Identify which cell holds the provided text, then report its [X, Y] central coordinate. 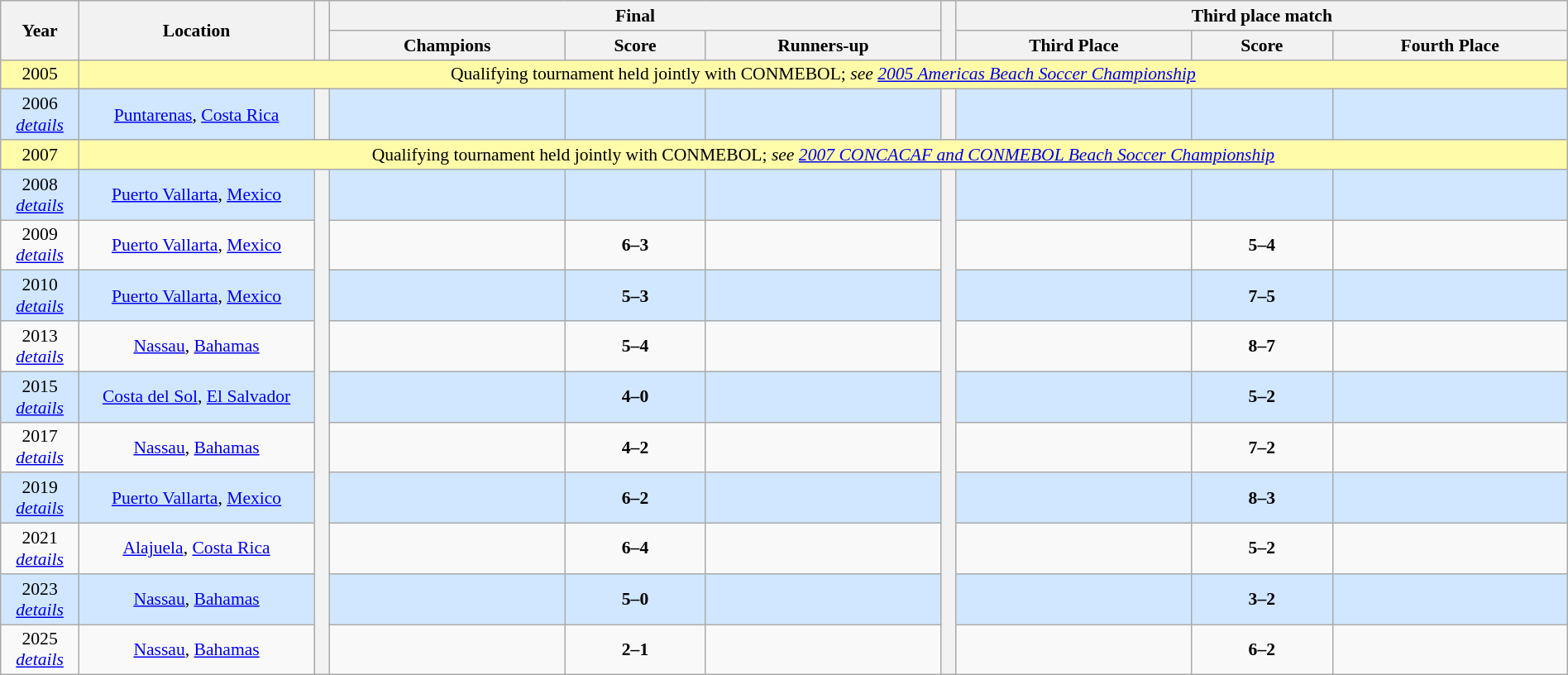
2008details [40, 195]
2010details [40, 296]
2017details [40, 447]
Champions [447, 45]
2021details [40, 549]
6–4 [635, 549]
2023details [40, 599]
2006details [40, 114]
7–2 [1262, 447]
2005 [40, 74]
5–0 [635, 599]
6–3 [635, 245]
Qualifying tournament held jointly with CONMEBOL; see 2005 Americas Beach Soccer Championship [823, 74]
2025details [40, 650]
Qualifying tournament held jointly with CONMEBOL; see 2007 CONCACAF and CONMEBOL Beach Soccer Championship [823, 155]
8–7 [1262, 346]
2009details [40, 245]
Fourth Place [1450, 45]
Location [196, 30]
3–2 [1262, 599]
Alajuela, Costa Rica [196, 549]
Final [635, 16]
2015details [40, 397]
2007 [40, 155]
2019details [40, 498]
Third place match [1262, 16]
2013details [40, 346]
7–5 [1262, 296]
Runners-up [823, 45]
Puntarenas, Costa Rica [196, 114]
8–3 [1262, 498]
Year [40, 30]
Third Place [1073, 45]
2–1 [635, 650]
5–3 [635, 296]
Costa del Sol, El Salvador [196, 397]
4–0 [635, 397]
4–2 [635, 447]
